Return [X, Y] of the center of cell containing provided text 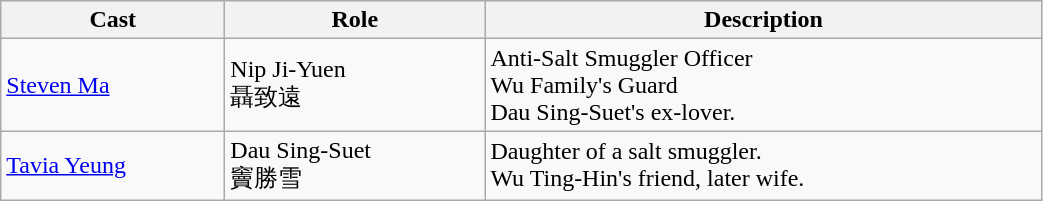
Nip Ji-Yuen 聶致遠 [355, 85]
Description [764, 20]
Daughter of a salt smuggler. Wu Ting-Hin's friend, later wife. [764, 166]
Dau Sing-Suet 竇勝雪 [355, 166]
Steven Ma [113, 85]
Role [355, 20]
Cast [113, 20]
Tavia Yeung [113, 166]
Anti-Salt Smuggler Officer Wu Family's Guard Dau Sing-Suet's ex-lover. [764, 85]
